Find where the given text appears and provide that cell's center as [x, y] coordinate. 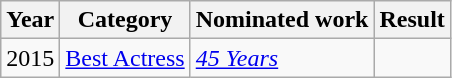
Category [125, 20]
45 Years [282, 58]
Year [30, 20]
2015 [30, 58]
Result [412, 20]
Best Actress [125, 58]
Nominated work [282, 20]
